Output the (x, y) coordinate of the center of the cell containing the given text.  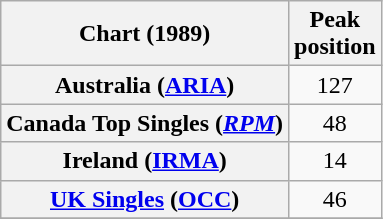
Australia (ARIA) (145, 85)
Peakposition (335, 34)
48 (335, 123)
UK Singles (OCC) (145, 199)
14 (335, 161)
Canada Top Singles (RPM) (145, 123)
127 (335, 85)
46 (335, 199)
Ireland (IRMA) (145, 161)
Chart (1989) (145, 34)
